From the cell containing the given text, extract its center point as [x, y] coordinate. 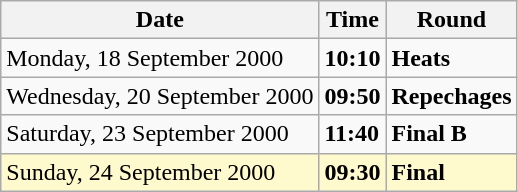
Final [452, 172]
09:50 [352, 96]
10:10 [352, 58]
Saturday, 23 September 2000 [160, 134]
Wednesday, 20 September 2000 [160, 96]
11:40 [352, 134]
Time [352, 20]
Date [160, 20]
Final B [452, 134]
Sunday, 24 September 2000 [160, 172]
Repechages [452, 96]
09:30 [352, 172]
Round [452, 20]
Monday, 18 September 2000 [160, 58]
Heats [452, 58]
